Detect which cell encompasses the target text, then output its (X, Y) center coordinate. 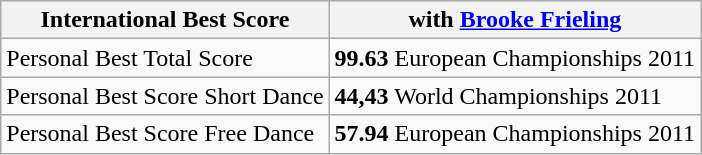
57.94 European Championships 2011 (514, 134)
with Brooke Frieling (514, 20)
Personal Best Score Free Dance (165, 134)
International Best Score (165, 20)
Personal Best Score Short Dance (165, 96)
44,43 World Championships 2011 (514, 96)
99.63 European Championships 2011 (514, 58)
Personal Best Total Score (165, 58)
